Detect which cell encompasses the target text, then output its (X, Y) center coordinate. 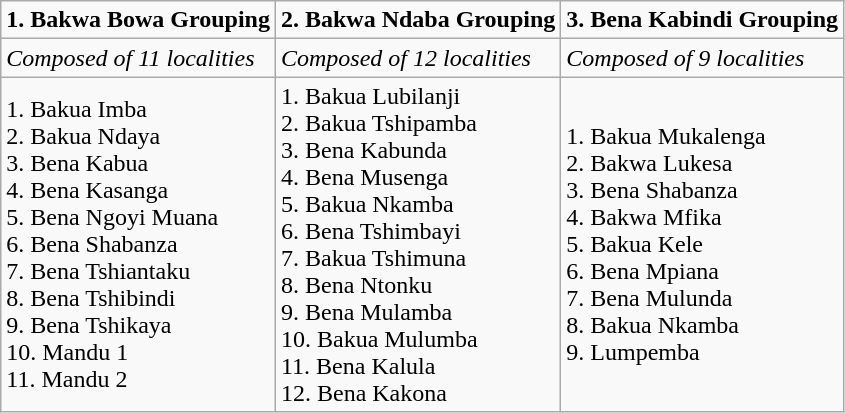
2. Bakwa Ndaba Grouping (418, 20)
1. Bakwa Bowa Grouping (138, 20)
3. Bena Kabindi Grouping (702, 20)
Composed of 9 localities (702, 58)
1. Bakua Mukalenga2. Bakwa Lukesa3. Bena Shabanza4. Bakwa Mfika5. Bakua Kele6. Bena Mpiana7. Bena Mulunda8. Bakua Nkamba9. Lumpemba (702, 244)
Composed of 12 localities (418, 58)
Composed of 11 localities (138, 58)
